Capture the cell that displays the provided text and extract its (x, y) central coordinate. 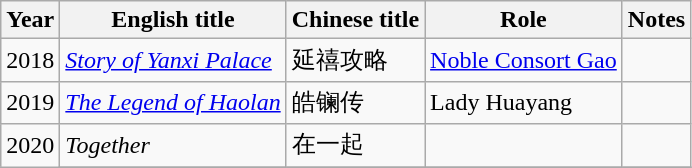
Notes (656, 20)
Together (173, 146)
The Legend of Haolan (173, 102)
延禧攻略 (355, 60)
2020 (30, 146)
Lady Huayang (524, 102)
Story of Yanxi Palace (173, 60)
English title (173, 20)
Year (30, 20)
2018 (30, 60)
Chinese title (355, 20)
在一起 (355, 146)
2019 (30, 102)
皓镧传 (355, 102)
Role (524, 20)
Noble Consort Gao (524, 60)
